Identify which cell holds the provided text, then report its (X, Y) central coordinate. 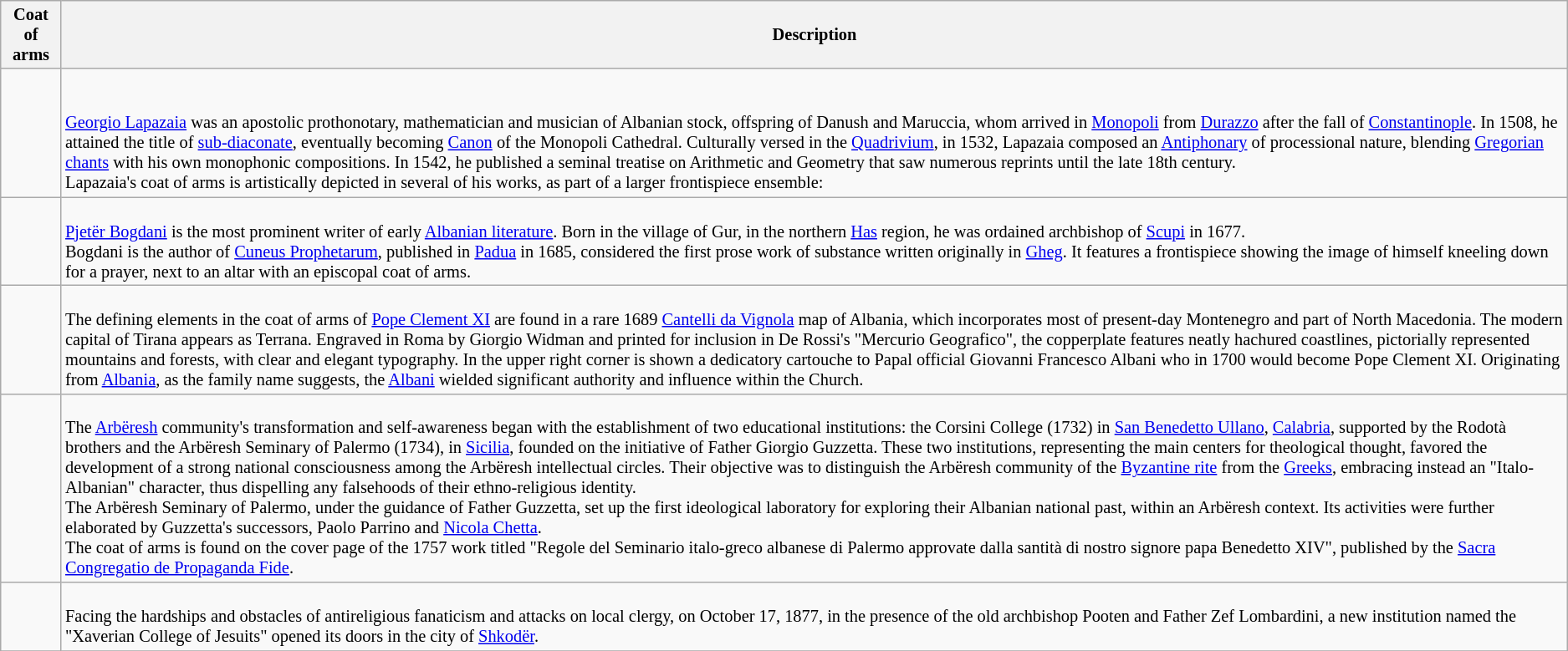
Description (815, 34)
Coat of arms (31, 34)
